For the text-containing cell, return its midpoint in [x, y] coordinate format. 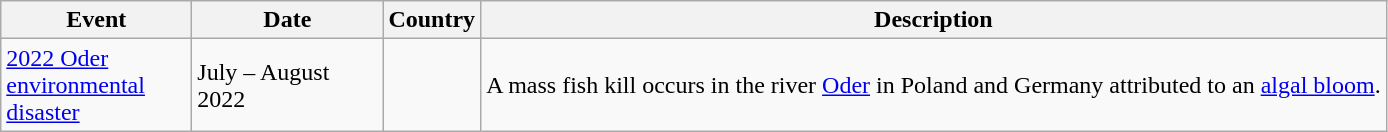
Description [934, 20]
2022 Oder environmental disaster [96, 85]
July – August 2022 [288, 85]
A mass fish kill occurs in the river Oder in Poland and Germany attributed to an algal bloom. [934, 85]
Event [96, 20]
Country [432, 20]
Date [288, 20]
